Return [x, y] of the center of cell containing provided text 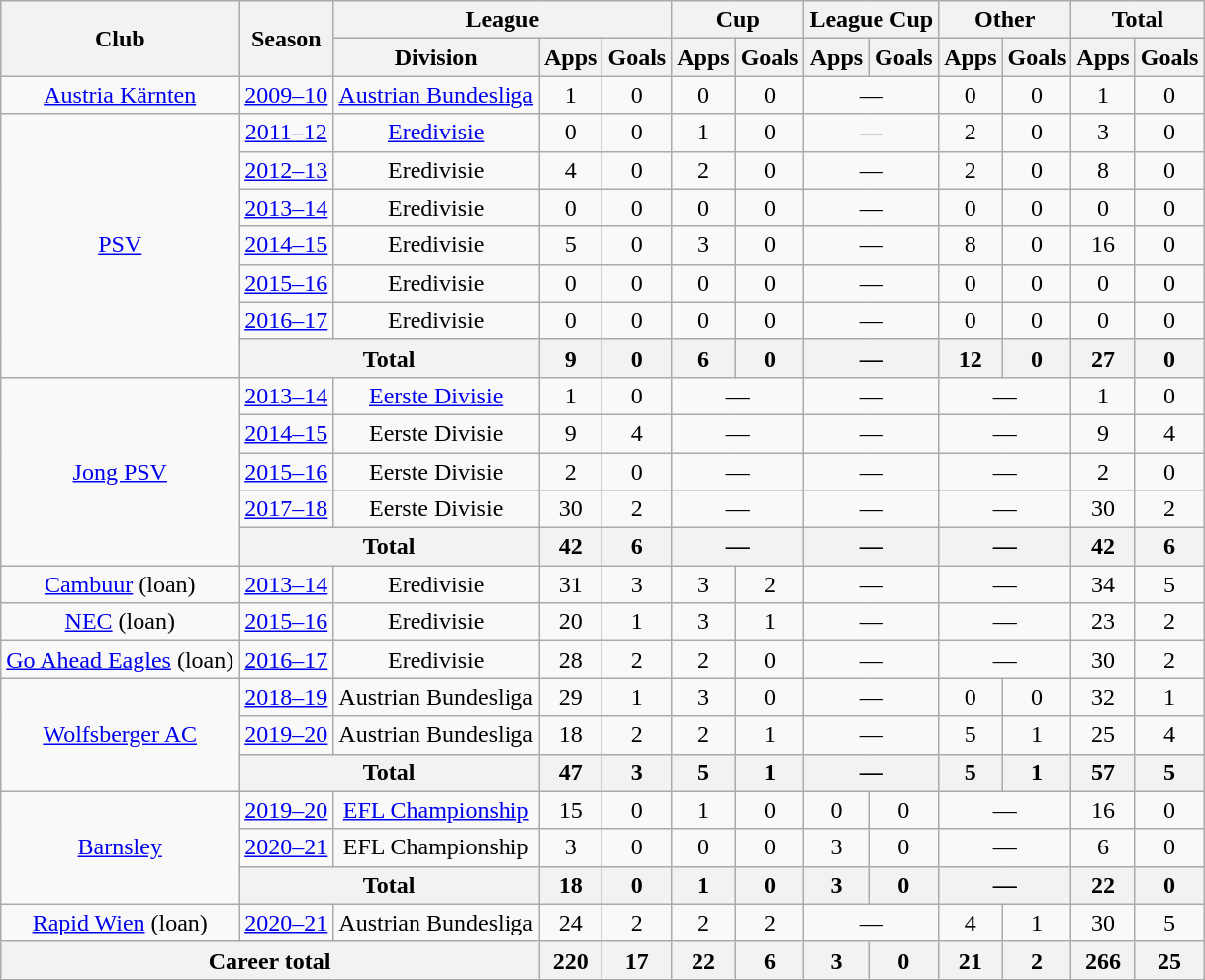
2017–18 [287, 509]
Season [287, 39]
Austria Kärnten [121, 95]
15 [570, 810]
2018–19 [287, 697]
NEC (loan) [121, 622]
2012–13 [287, 170]
Career total [270, 960]
2011–12 [287, 133]
266 [1103, 960]
57 [1103, 772]
20 [570, 622]
Other [1005, 20]
27 [1103, 358]
PSV [121, 245]
League [503, 20]
Go Ahead Eagles (loan) [121, 660]
Wolfsberger AC [121, 735]
220 [570, 960]
League Cup [872, 20]
34 [1103, 584]
21 [971, 960]
47 [570, 772]
Division [436, 57]
28 [570, 660]
Barnsley [121, 847]
23 [1103, 622]
Cup [738, 20]
Jong PSV [121, 471]
Cambuur (loan) [121, 584]
Rapid Wien (loan) [121, 923]
Club [121, 39]
32 [1103, 697]
24 [570, 923]
29 [570, 697]
31 [570, 584]
12 [971, 358]
2009–10 [287, 95]
17 [637, 960]
